Capture the cell that displays the provided text and extract its (x, y) central coordinate. 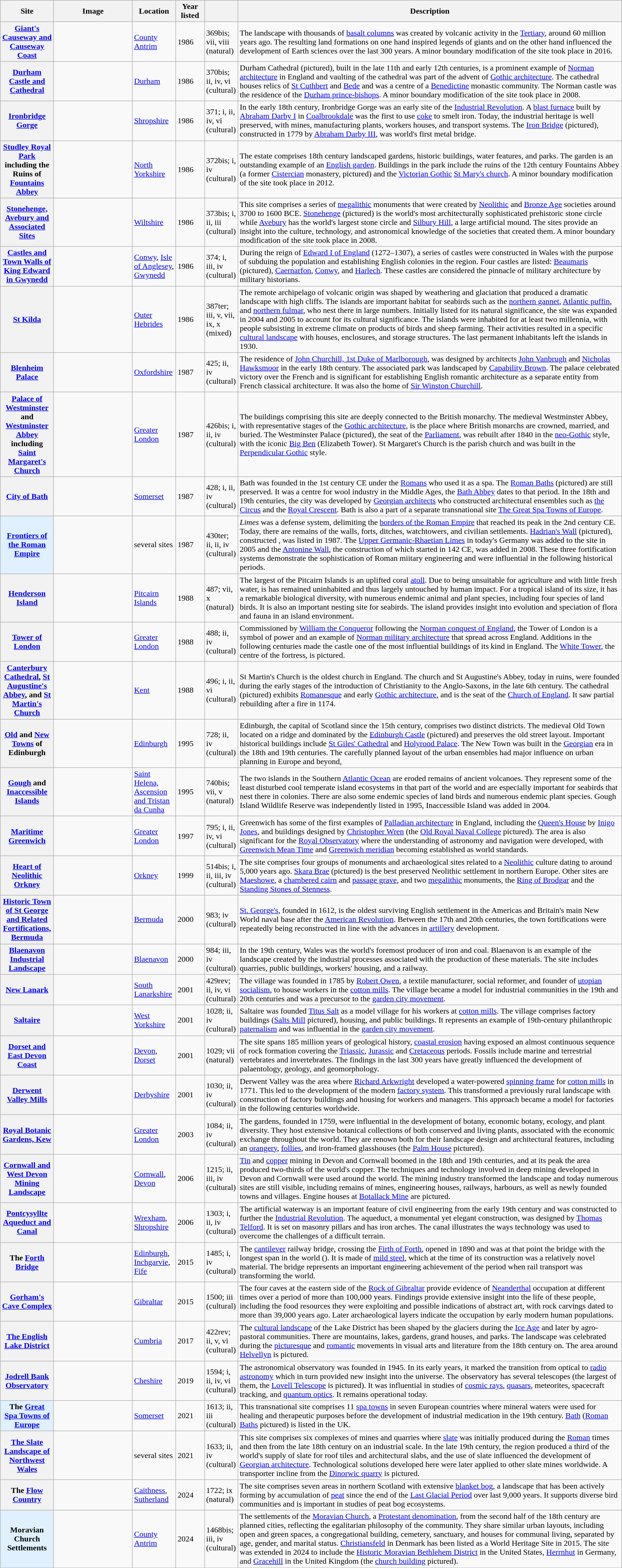
1215; ii, iii, iv (cultural) (221, 1178)
Pontcysyllte Aqueduct and Canal (27, 1223)
Edinburgh (154, 743)
1029; vii (natural) (221, 1055)
Durham (154, 81)
Blenheim Palace (27, 372)
369bis; vii, viii (natural) (221, 42)
Giant's Causeway and Causeway Coast (27, 42)
Cheshire (154, 1381)
Studley Royal Park including the Ruins of Fountains Abbey (27, 169)
South Lanarkshire (154, 990)
430ter; ii, ii, iv (cultural) (221, 545)
Gibraltar (154, 1302)
Image (93, 11)
Saint Helena, Ascension and Tristan da Cunha (154, 792)
740bis; vii, v (natural) (221, 792)
2003 (190, 1134)
Edinburgh, Inchgarvie, Fife (154, 1262)
Blaenavon (154, 959)
Castles and Town Walls of King Edward in Gwynedd (27, 266)
Cornwall, Devon (154, 1178)
Saltaire (27, 1020)
Old and New Towns of Edinburgh (27, 743)
Derwent Valley Mills (27, 1095)
984; iii, iv (cultural) (221, 959)
Blaenavon Industrial Landscape (27, 959)
428; i, ii, iv (cultural) (221, 496)
Bermuda (154, 920)
The Great Spa Towns of Europe (27, 1416)
1030; ii, iv (cultural) (221, 1095)
Devon, Dorset (154, 1055)
Stonehenge, Avebury and Associated Sites (27, 222)
487; vii, x (natural) (221, 598)
Jodrell Bank Observatory (27, 1381)
Oxfordshire (154, 372)
795; i, ii, iv, vi (cultural) (221, 836)
West Yorkshire (154, 1020)
Moravian Church Settlements (27, 1539)
Durham Castle and Cathedral (27, 81)
425; ii, iv (cultural) (221, 372)
Maritime Greenwich (27, 836)
The Forth Bridge (27, 1262)
The Flow Country (27, 1495)
Conwy, Isle of Anglesey, Gwynedd (154, 266)
983; iv (cultural) (221, 920)
North Yorkshire (154, 169)
The Slate Landscape of Northwest Wales (27, 1455)
Henderson Island (27, 598)
373bis; i, ii, iii (cultural) (221, 222)
422rev; ii, v, vi (cultural) (221, 1341)
1303; i, ii, iv (cultural) (221, 1223)
Kent (154, 690)
New Lanark (27, 990)
City of Bath (27, 496)
372bis; i, iv (cultural) (221, 169)
374; i, iii, iv (cultural) (221, 266)
514bis; i, ii, iii, iv (cultural) (221, 876)
370bis; ii, iv, vi (cultural) (221, 81)
2019 (190, 1381)
Frontiers of the Roman Empire (27, 545)
1594; i, ii, iv, vi (cultural) (221, 1381)
496; i, ii, vi (cultural) (221, 690)
728; ii, iv (cultural) (221, 743)
Canterbury Cathedral, St Augustine's Abbey, and St Martin's Church (27, 690)
Outer Hebrides (154, 319)
1485; i, iv (cultural) (221, 1262)
371; i, ii, iv, vi (cultural) (221, 121)
Caithness, Sutherland (154, 1495)
Cumbria (154, 1341)
426bis; i, ii, iv (cultural) (221, 434)
Tower of London (27, 642)
Pitcairn Islands (154, 598)
Shropshire (154, 121)
Derbyshire (154, 1095)
Orkney (154, 876)
1999 (190, 876)
Heart of Neolithic Orkney (27, 876)
Historic Town of St George and Related Fortifications, Bermuda (27, 920)
Description (430, 11)
St Kilda (27, 319)
Location (154, 11)
Wrexham, Shropshire (154, 1223)
1500; iii (cultural) (221, 1302)
Gorham's Cave Complex (27, 1302)
429rev; ii, iv, vi (cultural) (221, 990)
Wiltshire (154, 222)
1722; ix (natural) (221, 1495)
Year listed (190, 11)
The English Lake District (27, 1341)
Dorset and East Devon Coast (27, 1055)
1468bis; iii, iv (cultural) (221, 1539)
1028; ii, iv (cultural) (221, 1020)
Cornwall and West Devon Mining Landscape (27, 1178)
1084; ii, iv (cultural) (221, 1134)
Palace of Westminster and Westminster Abbey including Saint Margaret's Church (27, 434)
Site (27, 11)
488; ii, iv (cultural) (221, 642)
1997 (190, 836)
387ter; iii, v, vii, ix, x (mixed) (221, 319)
1613; ii, iii (cultural) (221, 1416)
Ironbridge Gorge (27, 121)
1633; ii, iv (cultural) (221, 1455)
Royal Botanic Gardens, Kew (27, 1134)
Gough and Inaccessible Islands (27, 792)
2017 (190, 1341)
